For the text-containing cell, return its midpoint in [X, Y] coordinate format. 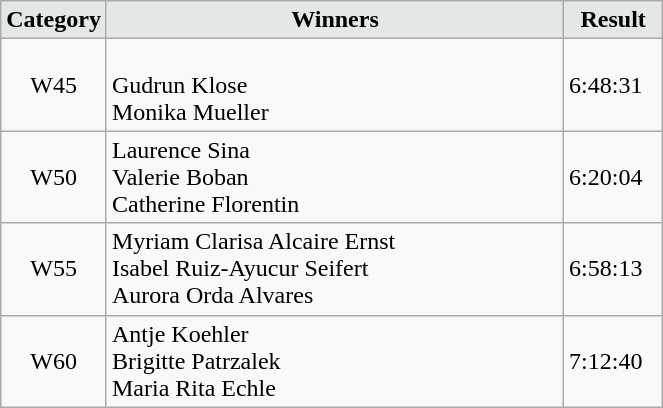
Result [614, 20]
W60 [54, 361]
Laurence Sina Valerie Boban Catherine Florentin [334, 177]
6:20:04 [614, 177]
W50 [54, 177]
W45 [54, 85]
7:12:40 [614, 361]
Gudrun Klose Monika Mueller [334, 85]
6:48:31 [614, 85]
Winners [334, 20]
Myriam Clarisa Alcaire Ernst Isabel Ruiz-Ayucur Seifert Aurora Orda Alvares [334, 269]
Category [54, 20]
W55 [54, 269]
Antje Koehler Brigitte Patrzalek Maria Rita Echle [334, 361]
6:58:13 [614, 269]
